Extract the (x, y) coordinate from the center of the cell holding the provided text.  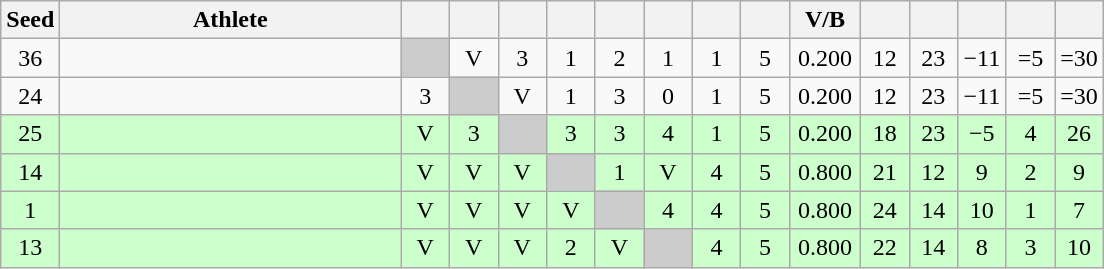
Athlete (230, 20)
7 (1080, 210)
21 (884, 172)
0 (668, 96)
36 (30, 58)
26 (1080, 134)
V/B (824, 20)
25 (30, 134)
8 (982, 248)
−5 (982, 134)
Seed (30, 20)
18 (884, 134)
22 (884, 248)
13 (30, 248)
